Search for the cell housing the specified text and yield its [X, Y] center coordinate. 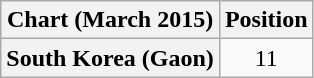
Chart (March 2015) [110, 20]
South Korea (Gaon) [110, 58]
11 [266, 58]
Position [266, 20]
